Scan for the cell matching the given text and deliver its (x, y) coordinate at center. 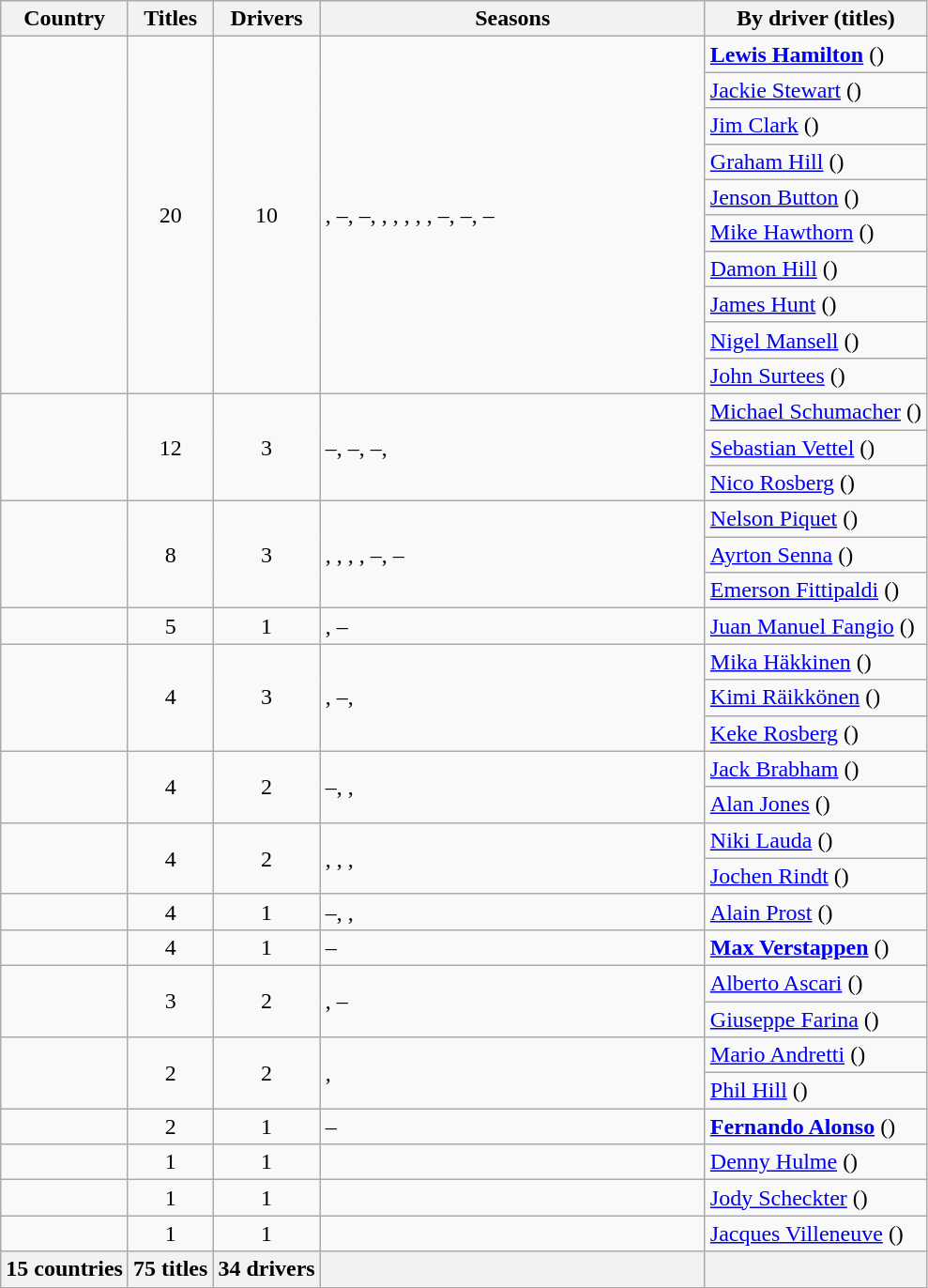
Jochen Rindt () (815, 876)
Seasons (512, 19)
James Hunt () (815, 304)
Jody Scheckter () (815, 1198)
–, –, –, (512, 447)
Fernando Alonso () (815, 1127)
Lewis Hamilton () (815, 54)
Jenson Button () (815, 197)
5 (170, 626)
Nico Rosberg () (815, 483)
Damon Hill () (815, 268)
Jacques Villeneuve () (815, 1234)
Mika Häkkinen () (815, 662)
By driver (titles) (815, 19)
Giuseppe Farina () (815, 1019)
Country (65, 19)
Titles (170, 19)
Nigel Mansell () (815, 340)
15 countries (65, 1269)
Niki Lauda () (815, 840)
Phil Hill () (815, 1091)
John Surtees () (815, 376)
Alberto Ascari () (815, 983)
Jim Clark () (815, 126)
34 drivers (266, 1269)
20 (170, 216)
Max Verstappen () (815, 947)
Keke Rosberg () (815, 733)
Graham Hill () (815, 161)
Drivers (266, 19)
12 (170, 447)
Denny Hulme () (815, 1162)
, , , , –, – (512, 555)
Ayrton Senna () (815, 555)
Kimi Räikkönen () (815, 698)
10 (266, 216)
Mike Hawthorn () (815, 233)
, , , (512, 858)
Jack Brabham () (815, 769)
Mario Andretti () (815, 1055)
Juan Manuel Fangio () (815, 626)
Emerson Fittipaldi () (815, 590)
, –, –, , , , , , –, –, – (512, 216)
75 titles (170, 1269)
Sebastian Vettel () (815, 448)
Alan Jones () (815, 805)
, –, (512, 698)
Michael Schumacher () (815, 411)
Alain Prost () (815, 912)
, (512, 1073)
Nelson Piquet () (815, 519)
8 (170, 555)
Jackie Stewart () (815, 90)
